Search for the cell housing the specified text and yield its [X, Y] center coordinate. 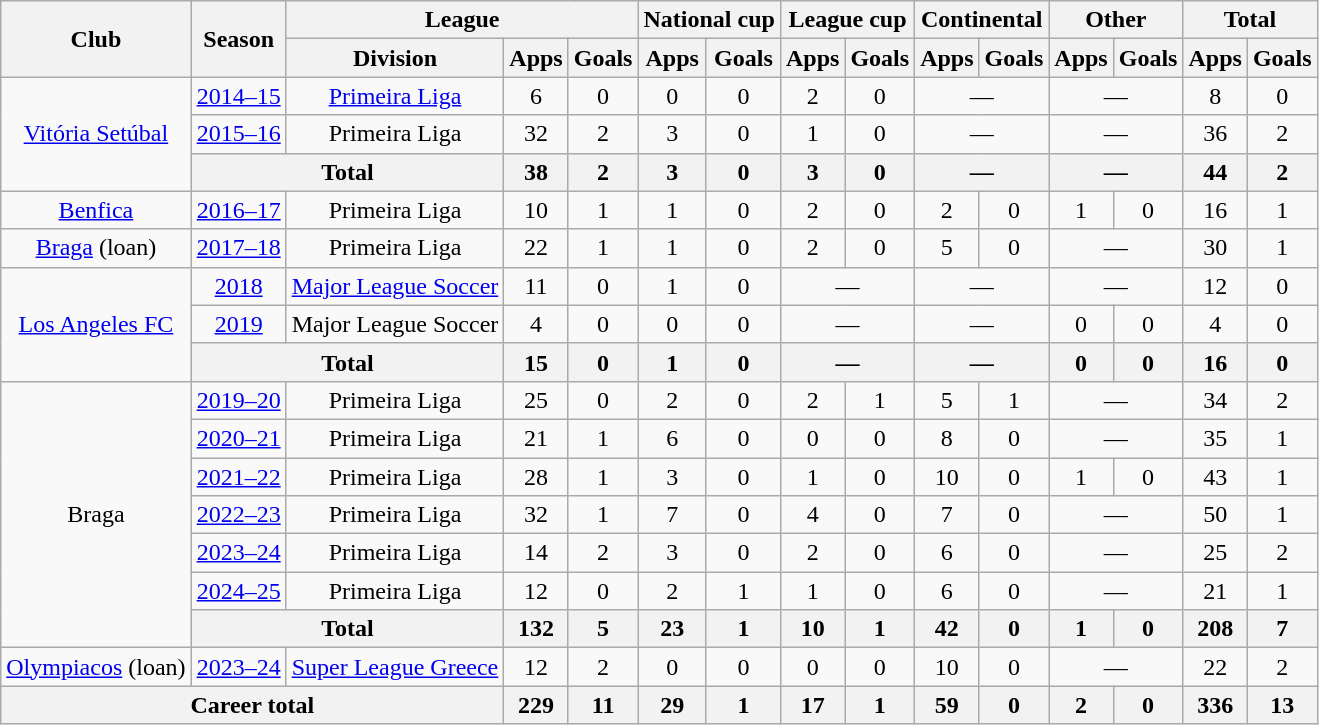
Season [238, 39]
17 [812, 705]
National cup [709, 20]
35 [1215, 438]
59 [947, 705]
Olympiacos (loan) [96, 667]
44 [1215, 172]
Club [96, 39]
208 [1215, 629]
2021–22 [238, 477]
30 [1215, 248]
2019 [238, 324]
Vitória Setúbal [96, 134]
2016–17 [238, 210]
23 [672, 629]
2024–25 [238, 591]
29 [672, 705]
2017–18 [238, 248]
14 [536, 553]
Career total [252, 705]
50 [1215, 515]
Benfica [96, 210]
2018 [238, 286]
28 [536, 477]
13 [1282, 705]
League cup [847, 20]
43 [1215, 477]
42 [947, 629]
34 [1215, 400]
36 [1215, 134]
2022–23 [238, 515]
38 [536, 172]
Super League Greece [395, 667]
336 [1215, 705]
Los Angeles FC [96, 324]
Continental [982, 20]
2015–16 [238, 134]
Division [395, 58]
2019–20 [238, 400]
2014–15 [238, 96]
Braga (loan) [96, 248]
Other [1116, 20]
132 [536, 629]
2020–21 [238, 438]
Braga [96, 514]
229 [536, 705]
15 [536, 362]
League [462, 20]
